Identify which cell holds the provided text, then report its [x, y] central coordinate. 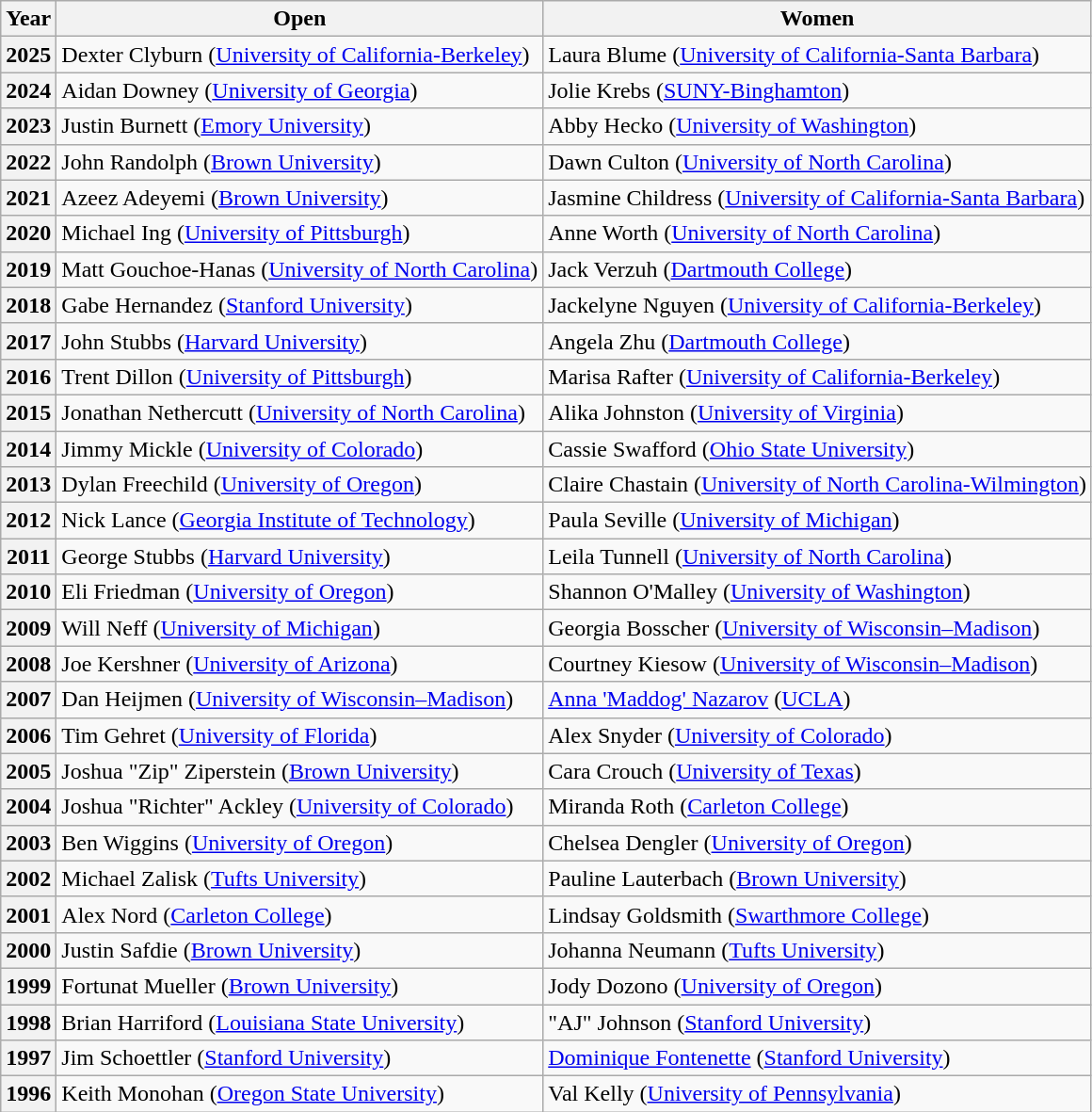
Laura Blume (University of California-Santa Barbara) [817, 55]
Cara Crouch (University of Texas) [817, 771]
2015 [28, 412]
Anne Worth (University of North Carolina) [817, 234]
Dawn Culton (University of North Carolina) [817, 162]
Joe Kershner (University of Arizona) [299, 664]
2020 [28, 234]
Claire Chastain (University of North Carolina-Wilmington) [817, 485]
2006 [28, 735]
Matt Gouchoe-Hanas (University of North Carolina) [299, 269]
2005 [28, 771]
2003 [28, 843]
Fortunat Mueller (Brown University) [299, 986]
Jonathan Nethercutt (University of North Carolina) [299, 412]
2011 [28, 556]
2016 [28, 377]
Alika Johnston (University of Virginia) [817, 412]
Marisa Rafter (University of California-Berkeley) [817, 377]
2013 [28, 485]
2025 [28, 55]
Eli Friedman (University of Oregon) [299, 592]
Abby Hecko (University of Washington) [817, 126]
2010 [28, 592]
2012 [28, 521]
2021 [28, 198]
2017 [28, 341]
2002 [28, 878]
1996 [28, 1094]
2023 [28, 126]
Azeez Adeyemi (Brown University) [299, 198]
"AJ" Johnson (Stanford University) [817, 1022]
Jim Schoettler (Stanford University) [299, 1058]
Joshua "Zip" Ziperstein (Brown University) [299, 771]
Anna 'Maddog' Nazarov (UCLA) [817, 700]
Alex Snyder (University of Colorado) [817, 735]
1999 [28, 986]
Will Neff (University of Michigan) [299, 628]
Jack Verzuh (Dartmouth College) [817, 269]
Joshua "Richter" Ackley (University of Colorado) [299, 807]
2018 [28, 305]
Jolie Krebs (SUNY-Binghamton) [817, 90]
2004 [28, 807]
Paula Seville (University of Michigan) [817, 521]
George Stubbs (Harvard University) [299, 556]
Angela Zhu (Dartmouth College) [817, 341]
Leila Tunnell (University of North Carolina) [817, 556]
2009 [28, 628]
2001 [28, 914]
Jasmine Childress (University of California-Santa Barbara) [817, 198]
Keith Monohan (Oregon State University) [299, 1094]
Dexter Clyburn (University of California-Berkeley) [299, 55]
Dominique Fontenette (Stanford University) [817, 1058]
2014 [28, 449]
1997 [28, 1058]
John Stubbs (Harvard University) [299, 341]
Cassie Swafford (Ohio State University) [817, 449]
Jackelyne Nguyen (University of California-Berkeley) [817, 305]
Trent Dillon (University of Pittsburgh) [299, 377]
Dylan Freechild (University of Oregon) [299, 485]
Ben Wiggins (University of Oregon) [299, 843]
Dan Heijmen (University of Wisconsin–Madison) [299, 700]
2007 [28, 700]
Val Kelly (University of Pennsylvania) [817, 1094]
Pauline Lauterbach (Brown University) [817, 878]
Michael Ing (University of Pittsburgh) [299, 234]
Gabe Hernandez (Stanford University) [299, 305]
Michael Zalisk (Tufts University) [299, 878]
Shannon O'Malley (University of Washington) [817, 592]
Women [817, 19]
1998 [28, 1022]
Nick Lance (Georgia Institute of Technology) [299, 521]
Georgia Bosscher (University of Wisconsin–Madison) [817, 628]
Justin Safdie (Brown University) [299, 950]
Courtney Kiesow (University of Wisconsin–Madison) [817, 664]
2019 [28, 269]
2022 [28, 162]
Jody Dozono (University of Oregon) [817, 986]
Tim Gehret (University of Florida) [299, 735]
Justin Burnett (Emory University) [299, 126]
Brian Harriford (Louisiana State University) [299, 1022]
Year [28, 19]
2008 [28, 664]
Aidan Downey (University of Georgia) [299, 90]
2000 [28, 950]
Johanna Neumann (Tufts University) [817, 950]
Jimmy Mickle (University of Colorado) [299, 449]
Miranda Roth (Carleton College) [817, 807]
Open [299, 19]
Chelsea Dengler (University of Oregon) [817, 843]
Alex Nord (Carleton College) [299, 914]
Lindsay Goldsmith (Swarthmore College) [817, 914]
2024 [28, 90]
John Randolph (Brown University) [299, 162]
